Capture the cell that displays the provided text and extract its (x, y) central coordinate. 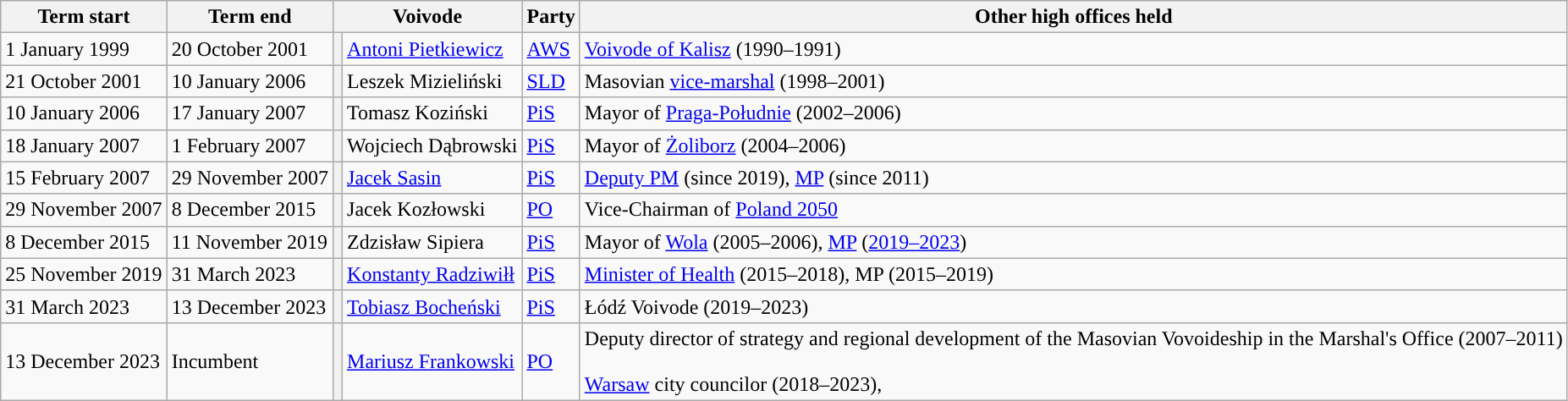
Incumbent (250, 361)
Deputy PM (since 2019), MP (since 2011) (1073, 178)
Masovian vice-marshal (1998–2001) (1073, 81)
SLD (551, 81)
Jacek Sasin (432, 178)
17 January 2007 (250, 113)
20 October 2001 (250, 49)
Mariusz Frankowski (432, 361)
Antoni Pietkiewicz (432, 49)
Leszek Mizieliński (432, 81)
21 October 2001 (84, 81)
Mayor of Żoliborz (2004–2006) (1073, 146)
Mayor of Praga-Południe (2002–2006) (1073, 113)
Konstanty Radziwiłł (432, 274)
Zdzisław Sipiera (432, 242)
Minister of Health (2015–2018), MP (2015–2019) (1073, 274)
Jacek Kozłowski (432, 210)
Mayor of Wola (2005–2006), MP (2019–2023) (1073, 242)
25 November 2019 (84, 274)
Term start (84, 17)
1 January 1999 (84, 49)
15 February 2007 (84, 178)
18 January 2007 (84, 146)
Tomasz Koziński (432, 113)
Term end (250, 17)
11 November 2019 (250, 242)
Tobiasz Bocheński (432, 306)
Wojciech Dąbrowski (432, 146)
1 February 2007 (250, 146)
Party (551, 17)
Other high offices held (1073, 17)
AWS (551, 49)
Voivode of Kalisz (1990–1991) (1073, 49)
Vice-Chairman of Poland 2050 (1073, 210)
Voivode (426, 17)
Łódź Voivode (2019–2023) (1073, 306)
